Extract the (x, y) coordinate from the center of the cell holding the provided text.  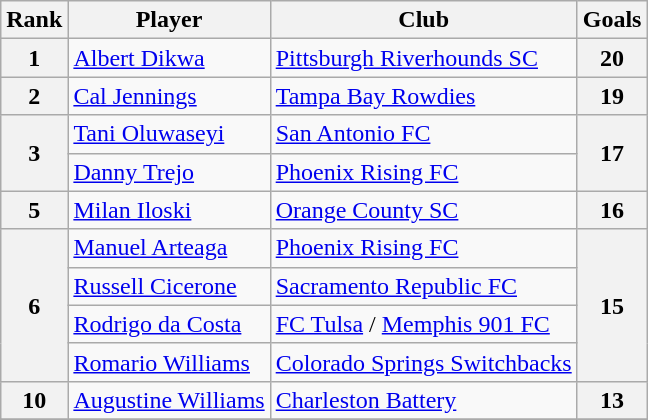
6 (34, 305)
Augustine Williams (169, 400)
5 (34, 210)
Russell Cicerone (169, 286)
16 (612, 210)
17 (612, 153)
Rank (34, 20)
San Antonio FC (424, 134)
15 (612, 305)
13 (612, 400)
Player (169, 20)
Goals (612, 20)
Charleston Battery (424, 400)
Colorado Springs Switchbacks (424, 362)
Rodrigo da Costa (169, 324)
Orange County SC (424, 210)
FC Tulsa / Memphis 901 FC (424, 324)
Sacramento Republic FC (424, 286)
Tampa Bay Rowdies (424, 96)
19 (612, 96)
Tani Oluwaseyi (169, 134)
10 (34, 400)
Romario Williams (169, 362)
Milan Iloski (169, 210)
Danny Trejo (169, 172)
2 (34, 96)
Pittsburgh Riverhounds SC (424, 58)
1 (34, 58)
Cal Jennings (169, 96)
Manuel Arteaga (169, 248)
20 (612, 58)
3 (34, 153)
Albert Dikwa (169, 58)
Club (424, 20)
